Detect which cell encompasses the target text, then output its (X, Y) center coordinate. 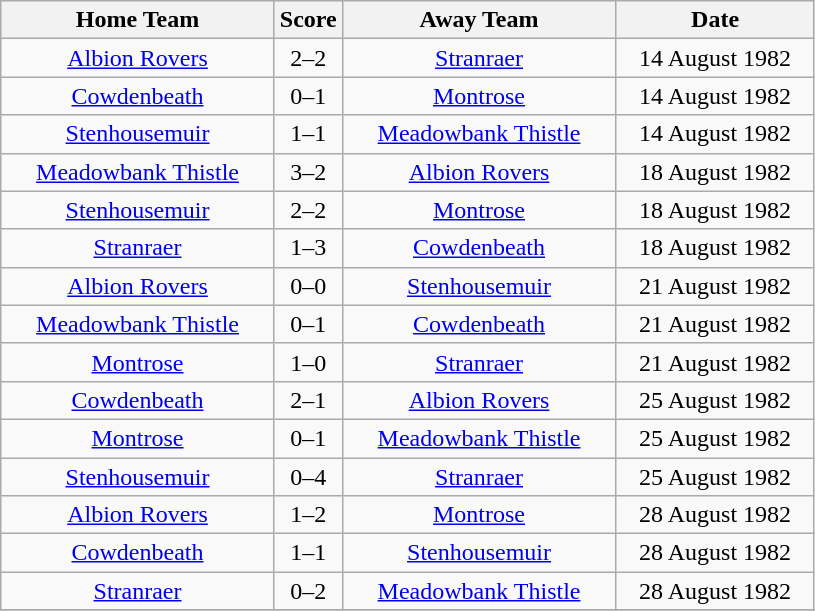
3–2 (308, 172)
1–3 (308, 248)
Home Team (138, 20)
1–0 (308, 362)
0–0 (308, 286)
2–1 (308, 400)
0–4 (308, 477)
Away Team (479, 20)
1–2 (308, 515)
Date (716, 20)
0–2 (308, 591)
Score (308, 20)
